Scan for the cell matching the given text and deliver its [X, Y] coordinate at center. 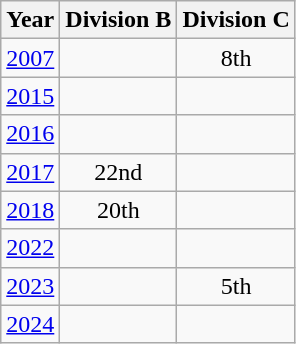
2018 [30, 210]
5th [236, 286]
22nd [118, 172]
2022 [30, 248]
Year [30, 20]
Division C [236, 20]
20th [118, 210]
2024 [30, 324]
2017 [30, 172]
2023 [30, 286]
2007 [30, 58]
2016 [30, 134]
Division B [118, 20]
2015 [30, 96]
8th [236, 58]
